Determine the [x, y] coordinate at the center of the cell enclosing the given text.  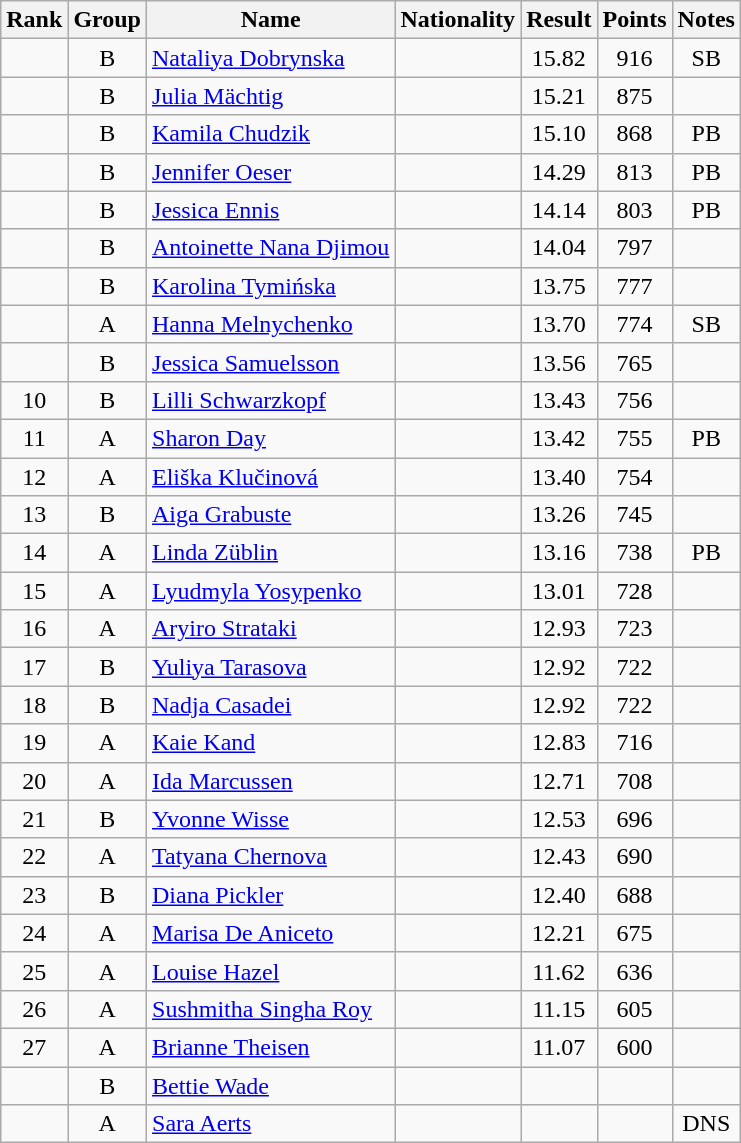
690 [634, 857]
Kamila Chudzik [271, 134]
600 [634, 1047]
Group [108, 20]
12.71 [559, 781]
14.04 [559, 248]
12.93 [559, 629]
26 [34, 1009]
25 [34, 971]
15 [34, 591]
716 [634, 743]
605 [634, 1009]
13.42 [559, 438]
754 [634, 477]
745 [634, 515]
Name [271, 20]
Nadja Casadei [271, 705]
Rank [34, 20]
Lyudmyla Yosypenko [271, 591]
13.16 [559, 553]
24 [34, 933]
Julia Mächtig [271, 96]
Antoinette Nana Djimou [271, 248]
12.53 [559, 819]
Points [634, 20]
868 [634, 134]
803 [634, 210]
11 [34, 438]
675 [634, 933]
Jennifer Oeser [271, 172]
DNS [706, 1124]
636 [634, 971]
11.62 [559, 971]
16 [34, 629]
Linda Züblin [271, 553]
13.40 [559, 477]
14 [34, 553]
Nataliya Dobrynska [271, 58]
12.43 [559, 857]
11.07 [559, 1047]
Ida Marcussen [271, 781]
14.14 [559, 210]
27 [34, 1047]
12.83 [559, 743]
Lilli Schwarzkopf [271, 400]
Yvonne Wisse [271, 819]
20 [34, 781]
Aryiro Strataki [271, 629]
13.43 [559, 400]
Jessica Ennis [271, 210]
13.70 [559, 324]
12.40 [559, 895]
708 [634, 781]
797 [634, 248]
738 [634, 553]
14.29 [559, 172]
Marisa De Aniceto [271, 933]
728 [634, 591]
12.21 [559, 933]
Sharon Day [271, 438]
696 [634, 819]
756 [634, 400]
Louise Hazel [271, 971]
19 [34, 743]
Jessica Samuelsson [271, 362]
Brianne Theisen [271, 1047]
Tatyana Chernova [271, 857]
11.15 [559, 1009]
875 [634, 96]
17 [34, 667]
Hanna Melnychenko [271, 324]
13.01 [559, 591]
12 [34, 477]
15.82 [559, 58]
Sara Aerts [271, 1124]
Notes [706, 20]
777 [634, 286]
Eliška Klučinová [271, 477]
Karolina Tymińska [271, 286]
Result [559, 20]
688 [634, 895]
765 [634, 362]
15.10 [559, 134]
Nationality [458, 20]
22 [34, 857]
10 [34, 400]
13.75 [559, 286]
813 [634, 172]
Yuliya Tarasova [271, 667]
916 [634, 58]
13.56 [559, 362]
23 [34, 895]
774 [634, 324]
Kaie Kand [271, 743]
13 [34, 515]
21 [34, 819]
15.21 [559, 96]
755 [634, 438]
Aiga Grabuste [271, 515]
Diana Pickler [271, 895]
13.26 [559, 515]
Bettie Wade [271, 1085]
723 [634, 629]
Sushmitha Singha Roy [271, 1009]
18 [34, 705]
